Capture the cell that displays the provided text and extract its (X, Y) central coordinate. 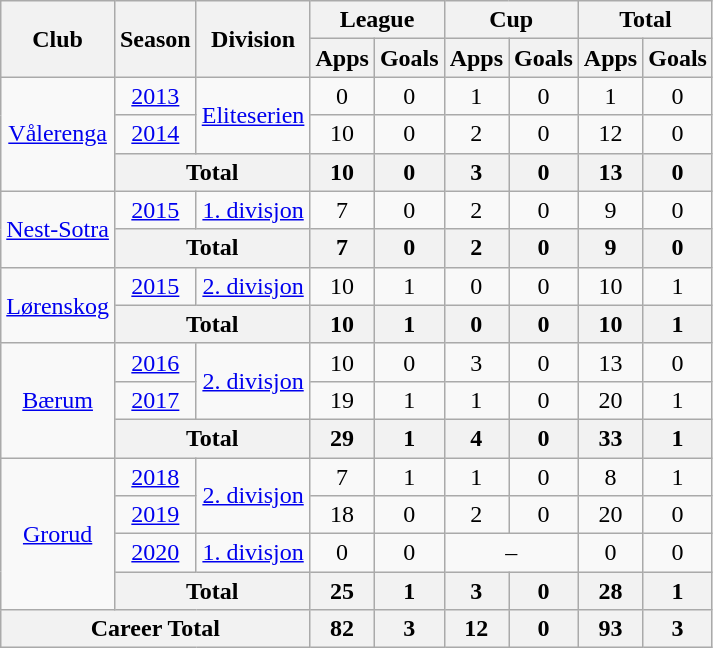
19 (342, 400)
2014 (155, 134)
18 (342, 515)
Nest-Sotra (58, 229)
2013 (155, 96)
82 (342, 629)
2019 (155, 515)
Cup (511, 20)
8 (610, 477)
29 (342, 438)
25 (342, 591)
Lørenskog (58, 305)
Club (58, 39)
Bærum (58, 400)
Eliteserien (253, 115)
28 (610, 591)
Division (253, 39)
Vålerenga (58, 134)
2020 (155, 553)
League (377, 20)
Grorud (58, 534)
– (511, 553)
93 (610, 629)
4 (476, 438)
2016 (155, 362)
2018 (155, 477)
Career Total (156, 629)
Season (155, 39)
2017 (155, 400)
33 (610, 438)
